Locate the cell with the specified text and output its [X, Y] center coordinate. 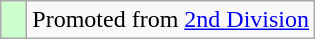
Promoted from 2nd Division [171, 20]
